Pinpoint the cell where the given text exists, returning its (X, Y) midpoint coordinate. 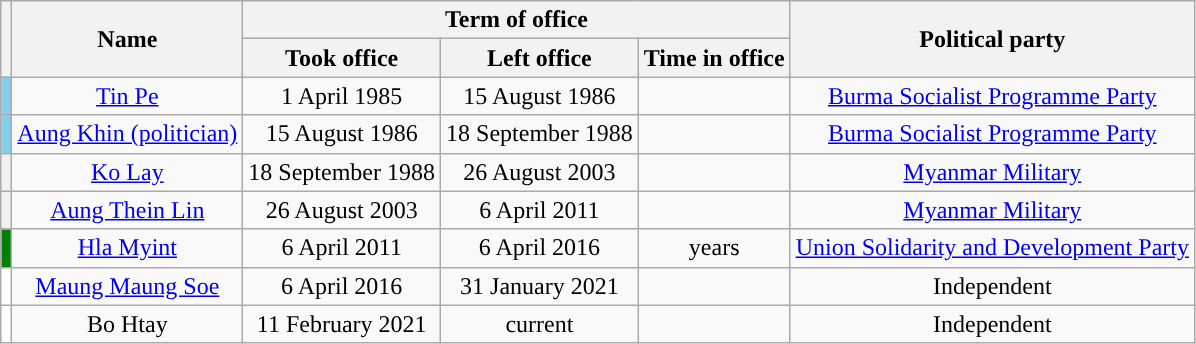
11 February 2021 (342, 324)
Tin Pe (128, 96)
Hla Myint (128, 248)
Bo Htay (128, 324)
31 January 2021 (540, 286)
Union Solidarity and Development Party (992, 248)
years (714, 248)
Aung Khin (politician) (128, 134)
Left office (540, 58)
1 April 1985 (342, 96)
Ko Lay (128, 172)
Time in office (714, 58)
current (540, 324)
Took office (342, 58)
Political party (992, 39)
Maung Maung Soe (128, 286)
Name (128, 39)
Aung Thein Lin (128, 210)
Term of office (516, 20)
